Locate the cell with the specified text and output its (X, Y) center coordinate. 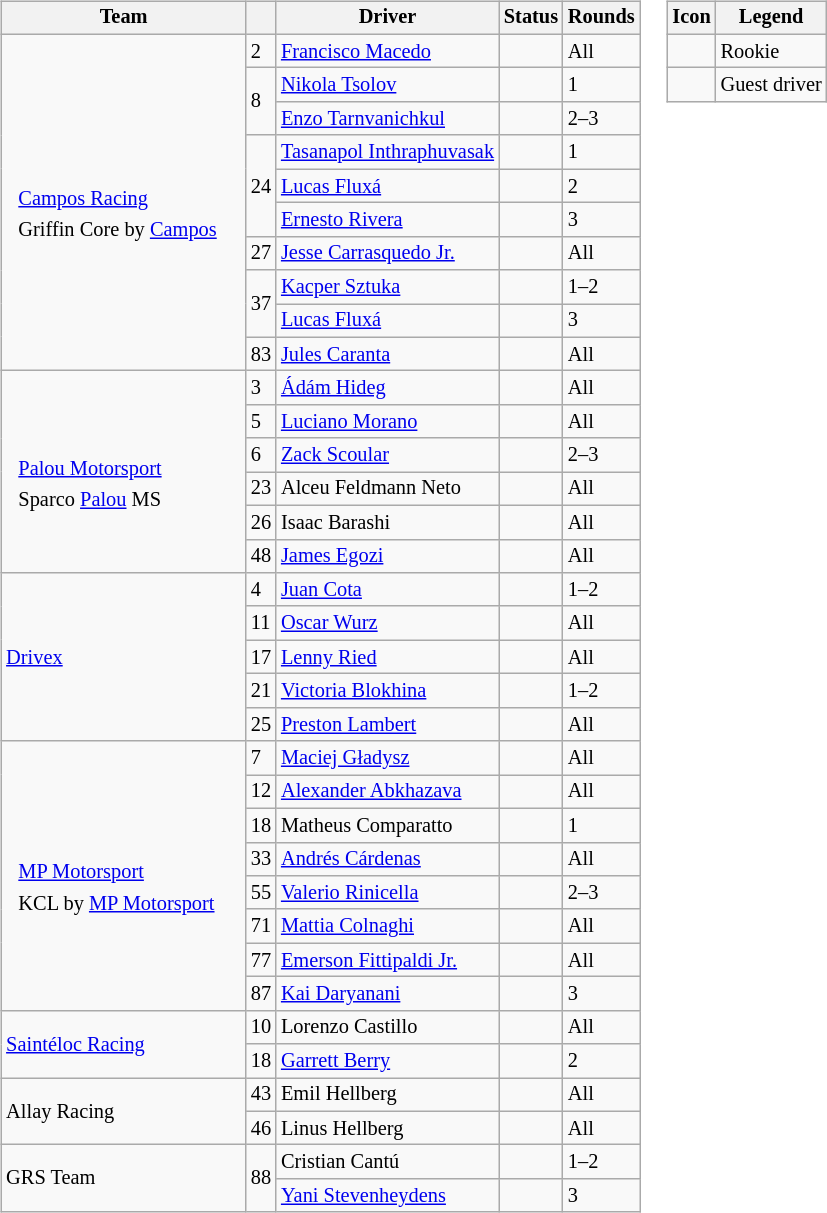
MP Motorsport KCL by MP Motorsport (124, 876)
Legend (772, 18)
12 (261, 792)
88 (261, 1178)
46 (261, 1128)
27 (261, 253)
37 (261, 304)
Cristian Cantú (388, 1162)
Status (531, 18)
33 (261, 859)
Oscar Wurz (388, 623)
Maciej Gładysz (388, 758)
GRS Team (124, 1178)
Lorenzo Castillo (388, 1027)
55 (261, 893)
Zack Scoular (388, 455)
Icon (691, 18)
Valerio Rinicella (388, 893)
Drivex (124, 657)
Tasanapol Inthraphuvasak (388, 152)
Preston Lambert (388, 724)
Victoria Blokhina (388, 691)
Jules Caranta (388, 354)
87 (261, 994)
6 (261, 455)
11 (261, 623)
Lenny Ried (388, 657)
Guest driver (772, 85)
Jesse Carrasquedo Jr. (388, 253)
7 (261, 758)
Isaac Barashi (388, 522)
Rounds (602, 18)
Yani Stevenheydens (388, 1196)
10 (261, 1027)
Linus Hellberg (388, 1128)
43 (261, 1095)
Saintéloc Racing (124, 1044)
24 (261, 186)
Luciano Morano (388, 422)
17 (261, 657)
KCL by MP Motorsport (116, 904)
Matheus Comparatto (388, 825)
Ádám Hideg (388, 388)
21 (261, 691)
Kacper Sztuka (388, 287)
Mattia Colnaghi (388, 926)
Palou Motorsport Sparco Palou MS (124, 472)
26 (261, 522)
Ernesto Rivera (388, 220)
48 (261, 556)
5 (261, 422)
Francisco Macedo (388, 51)
Team (124, 18)
Campos Racing Griffin Core by Campos (124, 202)
James Egozi (388, 556)
Rookie (772, 51)
Emil Hellberg (388, 1095)
4 (261, 590)
83 (261, 354)
Griffin Core by Campos (118, 231)
Andrés Cárdenas (388, 859)
Campos Racing (118, 198)
Palou Motorsport (90, 468)
71 (261, 926)
Enzo Tarnvanichkul (388, 119)
Nikola Tsolov (388, 85)
Garrett Berry (388, 1061)
Juan Cota (388, 590)
Alceu Feldmann Neto (388, 489)
Alexander Abkhazava (388, 792)
77 (261, 960)
Allay Racing (124, 1112)
Driver (388, 18)
25 (261, 724)
Sparco Palou MS (90, 500)
Emerson Fittipaldi Jr. (388, 960)
Kai Daryanani (388, 994)
MP Motorsport (116, 872)
23 (261, 489)
8 (261, 102)
